From the cell containing the given text, extract its center point as [X, Y] coordinate. 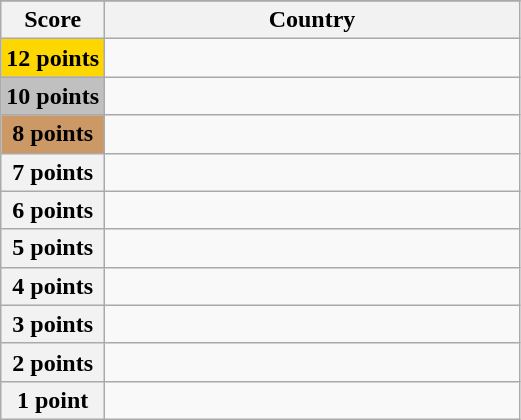
6 points [53, 210]
2 points [53, 362]
7 points [53, 172]
1 point [53, 400]
8 points [53, 134]
4 points [53, 286]
10 points [53, 96]
3 points [53, 324]
5 points [53, 248]
Country [312, 20]
Score [53, 20]
12 points [53, 58]
